From the cell containing the given text, extract its center point as (x, y) coordinate. 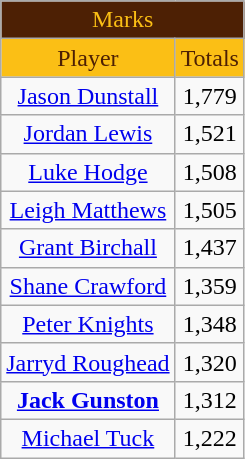
Peter Knights (88, 324)
Player (88, 58)
Leigh Matthews (88, 210)
Jason Dunstall (88, 96)
1,320 (210, 362)
Shane Crawford (88, 286)
1,437 (210, 248)
Grant Birchall (88, 248)
1,359 (210, 286)
1,312 (210, 400)
1,505 (210, 210)
Marks (123, 20)
1,521 (210, 134)
Jordan Lewis (88, 134)
Jack Gunston (88, 400)
Totals (210, 58)
1,779 (210, 96)
1,508 (210, 172)
1,348 (210, 324)
1,222 (210, 438)
Michael Tuck (88, 438)
Luke Hodge (88, 172)
Jarryd Roughead (88, 362)
